Identify which cell holds the provided text, then report its (x, y) central coordinate. 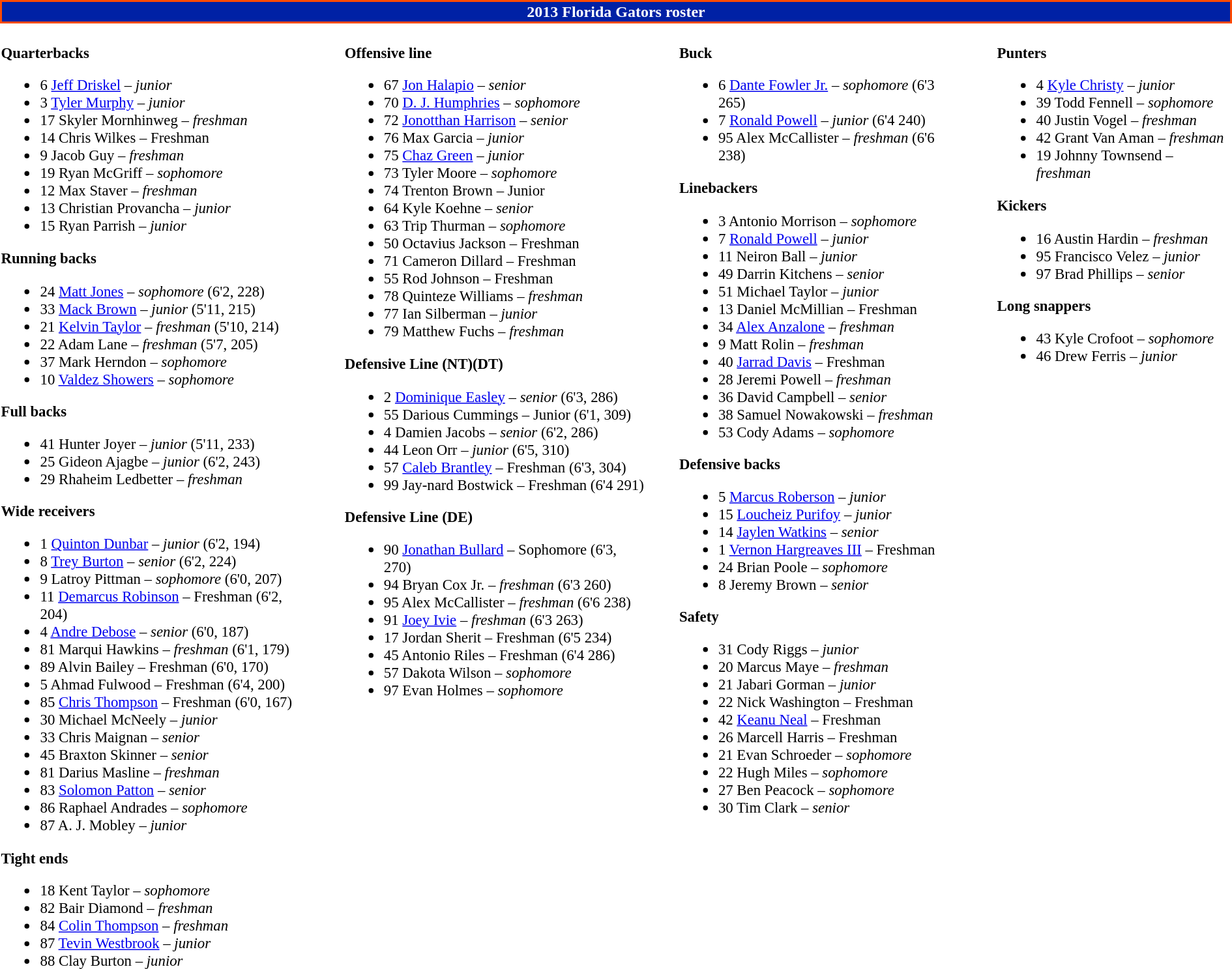
2013 Florida Gators roster (616, 12)
